Pinpoint the cell where the given text exists, returning its (x, y) midpoint coordinate. 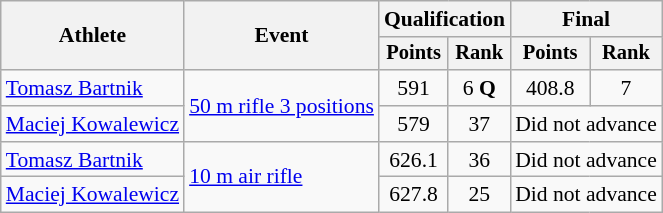
37 (479, 124)
Final (586, 19)
7 (626, 88)
Event (282, 36)
579 (414, 124)
627.8 (414, 195)
50 m rifle 3 positions (282, 106)
36 (479, 160)
10 m air rifle (282, 178)
591 (414, 88)
626.1 (414, 160)
6 Q (479, 88)
Qualification (444, 19)
408.8 (550, 88)
25 (479, 195)
Athlete (92, 36)
